Output the [X, Y] coordinate of the center of the cell containing the given text.  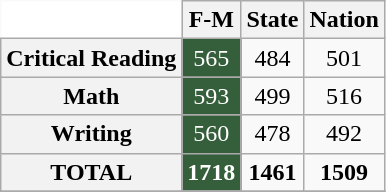
593 [212, 96]
560 [212, 134]
F-M [212, 20]
499 [272, 96]
565 [212, 58]
484 [272, 58]
Math [92, 96]
516 [344, 96]
478 [272, 134]
1718 [212, 172]
1509 [344, 172]
1461 [272, 172]
State [272, 20]
Writing [92, 134]
492 [344, 134]
TOTAL [92, 172]
Nation [344, 20]
501 [344, 58]
Critical Reading [92, 58]
